Detect which cell encompasses the target text, then output its (X, Y) center coordinate. 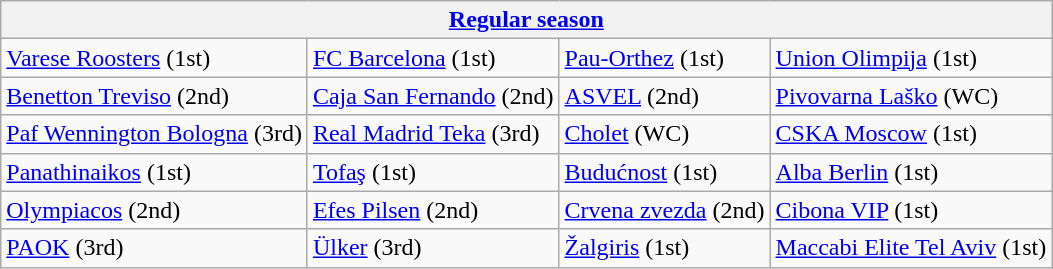
Pivovarna Laško (WC) (911, 96)
Olympiacos (2nd) (154, 210)
Cibona VIP (1st) (911, 210)
Paf Wennington Bologna (3rd) (154, 134)
Benetton Treviso (2nd) (154, 96)
Varese Roosters (1st) (154, 58)
Cholet (WC) (664, 134)
Panathinaikos (1st) (154, 172)
Žalgiris (1st) (664, 248)
FC Barcelona (1st) (433, 58)
Pau-Orthez (1st) (664, 58)
ASVEL (2nd) (664, 96)
Crvena zvezda (2nd) (664, 210)
PAOK (3rd) (154, 248)
Budućnost (1st) (664, 172)
Efes Pilsen (2nd) (433, 210)
Real Madrid Teka (3rd) (433, 134)
Ülker (3rd) (433, 248)
Regular season (526, 20)
Caja San Fernando (2nd) (433, 96)
Alba Berlin (1st) (911, 172)
CSKA Moscow (1st) (911, 134)
Union Olimpija (1st) (911, 58)
Tofaş (1st) (433, 172)
Maccabi Elite Tel Aviv (1st) (911, 248)
